Extract the (X, Y) coordinate from the center of the cell holding the provided text.  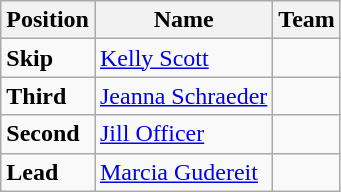
Position (48, 20)
Second (48, 134)
Jeanna Schraeder (183, 96)
Kelly Scott (183, 58)
Name (183, 20)
Third (48, 96)
Jill Officer (183, 134)
Team (307, 20)
Skip (48, 58)
Marcia Gudereit (183, 172)
Lead (48, 172)
